Return the (x, y) coordinate for the center point of the cell that contains the specified text.  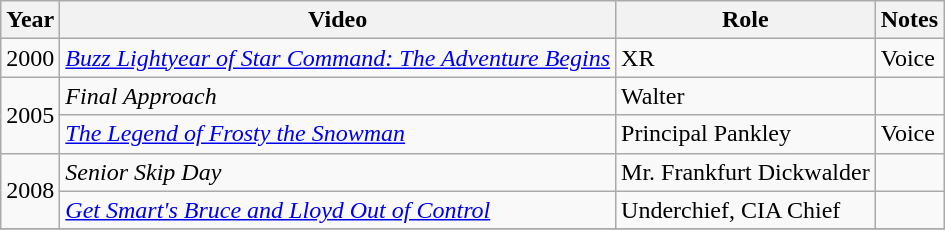
Year (30, 20)
Mr. Frankfurt Dickwalder (746, 172)
Video (338, 20)
Buzz Lightyear of Star Command: The Adventure Begins (338, 58)
The Legend of Frosty the Snowman (338, 134)
Walter (746, 96)
2005 (30, 115)
Notes (909, 20)
Role (746, 20)
Get Smart's Bruce and Lloyd Out of Control (338, 210)
XR (746, 58)
Final Approach (338, 96)
Senior Skip Day (338, 172)
2008 (30, 191)
Principal Pankley (746, 134)
Underchief, CIA Chief (746, 210)
2000 (30, 58)
